From the cell containing the given text, extract its center point as (X, Y) coordinate. 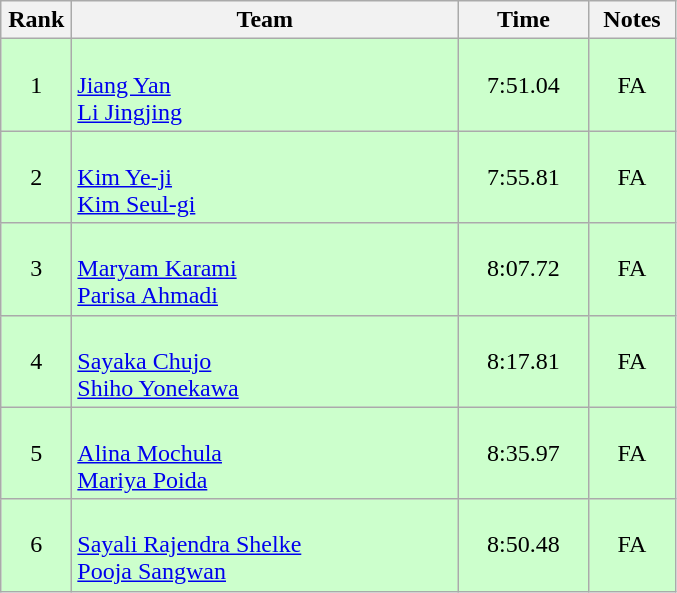
Maryam KaramiParisa Ahmadi (265, 269)
Kim Ye-jiKim Seul-gi (265, 177)
Sayaka ChujoShiho Yonekawa (265, 361)
Notes (632, 20)
6 (36, 545)
8:35.97 (524, 453)
8:07.72 (524, 269)
8:50.48 (524, 545)
2 (36, 177)
Jiang YanLi Jingjing (265, 85)
3 (36, 269)
Team (265, 20)
Sayali Rajendra ShelkePooja Sangwan (265, 545)
1 (36, 85)
8:17.81 (524, 361)
7:51.04 (524, 85)
Rank (36, 20)
5 (36, 453)
Alina MochulaMariya Poida (265, 453)
4 (36, 361)
7:55.81 (524, 177)
Time (524, 20)
